Locate the cell with the specified text and output its [x, y] center coordinate. 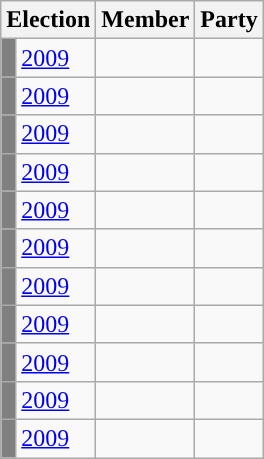
Member [146, 20]
Election [48, 20]
Party [229, 20]
